Return (x, y) of the center of cell containing provided text 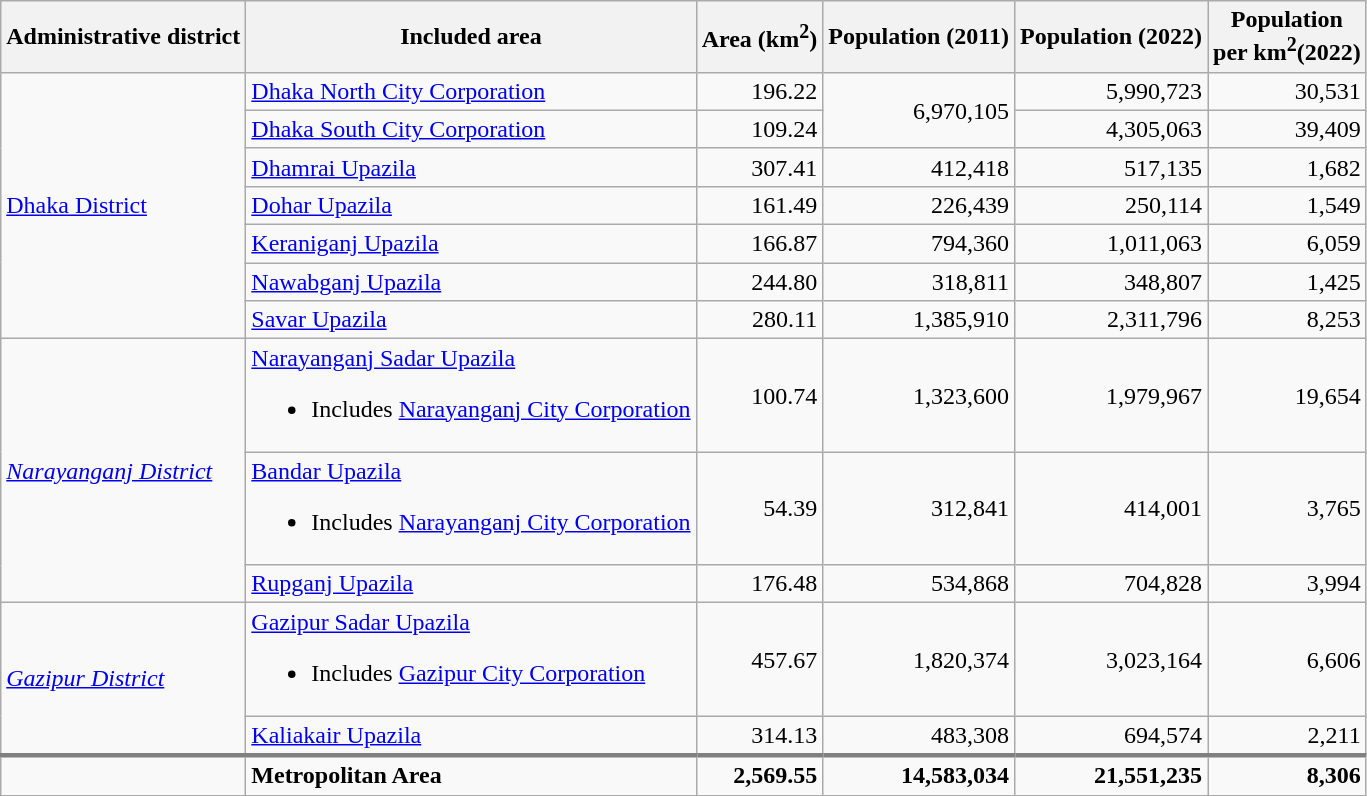
412,418 (919, 167)
3,994 (1288, 584)
280.11 (760, 320)
483,308 (919, 736)
1,011,063 (1110, 244)
6,059 (1288, 244)
39,409 (1288, 129)
Gazipur Sadar UpazilaIncludes Gazipur City Corporation (471, 660)
2,569.55 (760, 776)
19,654 (1288, 396)
307.41 (760, 167)
109.24 (760, 129)
30,531 (1288, 91)
54.39 (760, 508)
Population (2022) (1110, 37)
196.22 (760, 91)
1,549 (1288, 205)
534,868 (919, 584)
2,211 (1288, 736)
176.48 (760, 584)
704,828 (1110, 584)
414,001 (1110, 508)
166.87 (760, 244)
226,439 (919, 205)
Keraniganj Upazila (471, 244)
14,583,034 (919, 776)
161.49 (760, 205)
3,023,164 (1110, 660)
Nawabganj Upazila (471, 282)
1,385,910 (919, 320)
8,253 (1288, 320)
Included area (471, 37)
312,841 (919, 508)
Dohar Upazila (471, 205)
694,574 (1110, 736)
6,606 (1288, 660)
Bandar UpazilaIncludes Narayanganj City Corporation (471, 508)
21,551,235 (1110, 776)
Savar Upazila (471, 320)
5,990,723 (1110, 91)
318,811 (919, 282)
2,311,796 (1110, 320)
Narayanganj Sadar UpazilaIncludes Narayanganj City Corporation (471, 396)
Metropolitan Area (471, 776)
1,682 (1288, 167)
3,765 (1288, 508)
1,820,374 (919, 660)
457.67 (760, 660)
1,979,967 (1110, 396)
314.13 (760, 736)
Narayanganj District (124, 471)
244.80 (760, 282)
Kaliakair Upazila (471, 736)
Dhaka South City Corporation (471, 129)
348,807 (1110, 282)
1,323,600 (919, 396)
Dhaka District (124, 205)
100.74 (760, 396)
Administrative district (124, 37)
4,305,063 (1110, 129)
8,306 (1288, 776)
Dhaka North City Corporation (471, 91)
1,425 (1288, 282)
250,114 (1110, 205)
517,135 (1110, 167)
794,360 (919, 244)
6,970,105 (919, 110)
Gazipur District (124, 680)
Dhamrai Upazila (471, 167)
Population (2011) (919, 37)
Populationper km2(2022) (1288, 37)
Rupganj Upazila (471, 584)
Area (km2) (760, 37)
